Determine the (X, Y) coordinate at the center of the cell enclosing the given text.  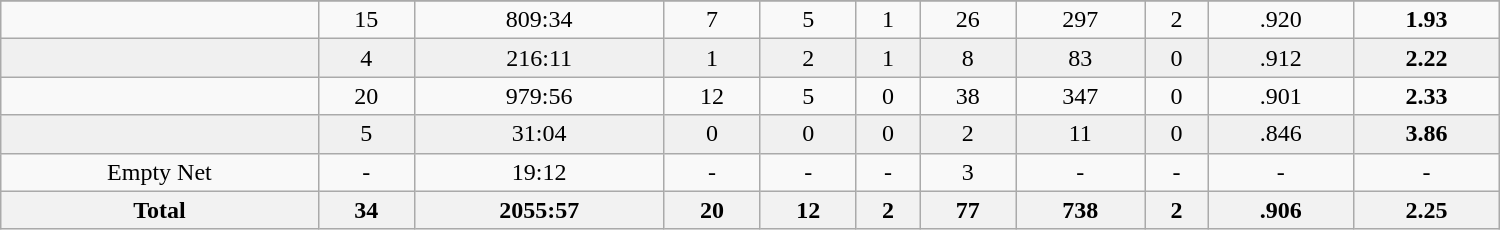
297 (1080, 20)
.920 (1281, 20)
3 (968, 172)
31:04 (539, 134)
Empty Net (160, 172)
34 (366, 210)
.846 (1281, 134)
979:56 (539, 96)
8 (968, 58)
15 (366, 20)
.906 (1281, 210)
2055:57 (539, 210)
1.93 (1427, 20)
26 (968, 20)
809:34 (539, 20)
Total (160, 210)
2.25 (1427, 210)
216:11 (539, 58)
19:12 (539, 172)
347 (1080, 96)
2.22 (1427, 58)
3.86 (1427, 134)
2.33 (1427, 96)
11 (1080, 134)
83 (1080, 58)
738 (1080, 210)
38 (968, 96)
4 (366, 58)
.912 (1281, 58)
7 (712, 20)
77 (968, 210)
.901 (1281, 96)
